For the text-containing cell, return its midpoint in (x, y) coordinate format. 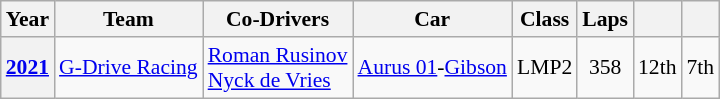
Class (544, 19)
Team (128, 19)
Laps (605, 19)
G-Drive Racing (128, 68)
358 (605, 68)
Car (432, 19)
2021 (28, 68)
Co-Drivers (278, 19)
Year (28, 19)
Aurus 01-Gibson (432, 68)
LMP2 (544, 68)
Roman Rusinov Nyck de Vries (278, 68)
7th (701, 68)
12th (658, 68)
